Output the [X, Y] coordinate of the center of the cell containing the given text.  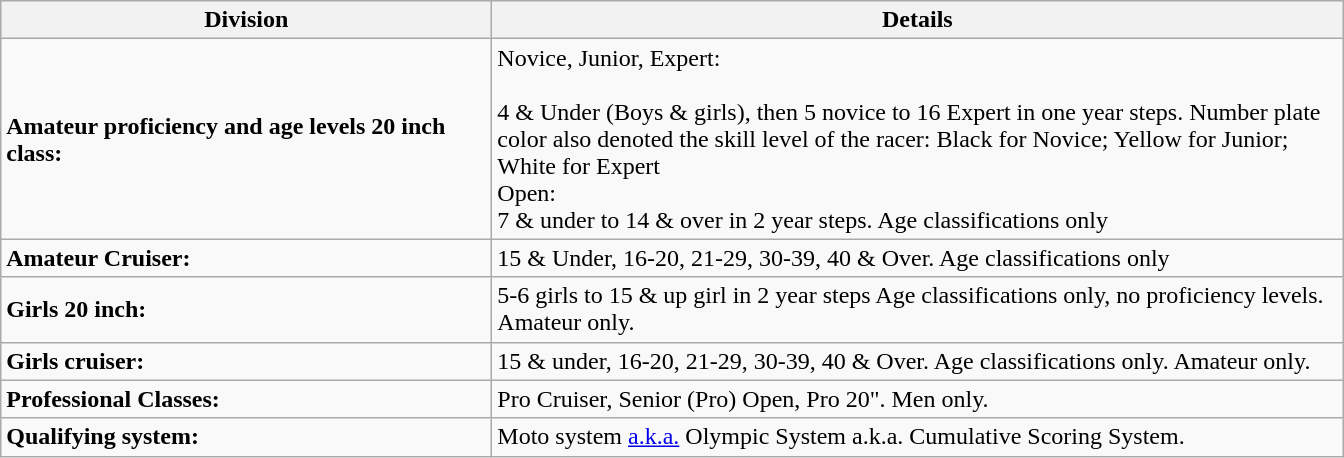
Amateur Cruiser: [246, 258]
15 & Under, 16-20, 21-29, 30-39, 40 & Over. Age classifications only [918, 258]
5-6 girls to 15 & up girl in 2 year steps Age classifications only, no proficiency levels. Amateur only. [918, 310]
Amateur proficiency and age levels 20 inch class: [246, 139]
Girls cruiser: [246, 361]
15 & under, 16-20, 21-29, 30-39, 40 & Over. Age classifications only. Amateur only. [918, 361]
Division [246, 20]
Professional Classes: [246, 399]
Girls 20 inch: [246, 310]
Details [918, 20]
Pro Cruiser, Senior (Pro) Open, Pro 20". Men only. [918, 399]
Moto system a.k.a. Olympic System a.k.a. Cumulative Scoring System. [918, 437]
Qualifying system: [246, 437]
